Pinpoint the cell where the given text exists, returning its [X, Y] midpoint coordinate. 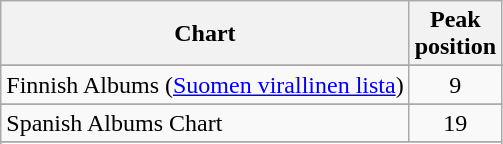
Spanish Albums Chart [205, 123]
Finnish Albums (Suomen virallinen lista) [205, 85]
Chart [205, 34]
Peakposition [455, 34]
19 [455, 123]
9 [455, 85]
